Detect which cell encompasses the target text, then output its [X, Y] center coordinate. 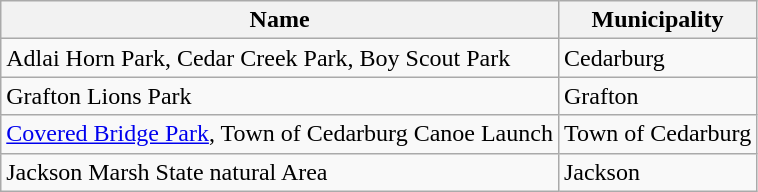
Jackson Marsh State natural Area [280, 172]
Municipality [657, 20]
Grafton Lions Park [280, 96]
Jackson [657, 172]
Grafton [657, 96]
Town of Cedarburg [657, 134]
Name [280, 20]
Adlai Horn Park, Cedar Creek Park, Boy Scout Park [280, 58]
Covered Bridge Park, Town of Cedarburg Canoe Launch [280, 134]
Cedarburg [657, 58]
